Search for the cell housing the specified text and yield its [X, Y] center coordinate. 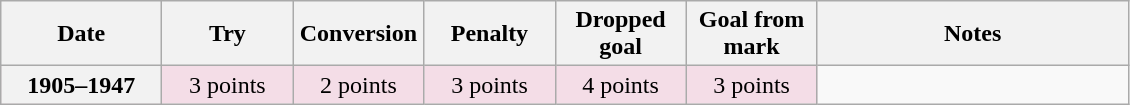
Try [228, 34]
2 points [358, 85]
Goal from mark [752, 34]
Notes [972, 34]
Penalty [490, 34]
Date [82, 34]
Dropped goal [620, 34]
4 points [620, 85]
1905–1947 [82, 85]
Conversion [358, 34]
